Output the [x, y] coordinate of the center of the cell containing the given text.  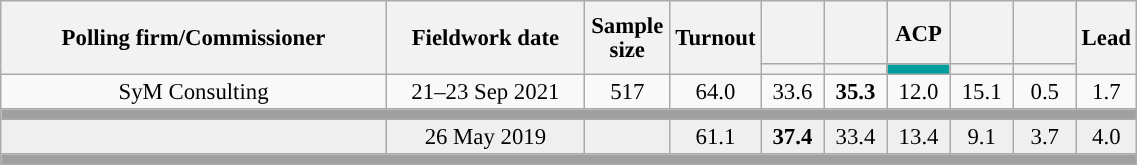
Sample size [627, 38]
26 May 2019 [485, 138]
Turnout [716, 38]
Polling firm/Commissioner [194, 38]
Lead [1106, 38]
37.4 [792, 138]
61.1 [716, 138]
ACP [918, 32]
3.7 [1044, 138]
33.6 [792, 92]
Fieldwork date [485, 38]
SyM Consulting [194, 92]
33.4 [856, 138]
9.1 [982, 138]
35.3 [856, 92]
15.1 [982, 92]
517 [627, 92]
1.7 [1106, 92]
12.0 [918, 92]
4.0 [1106, 138]
21–23 Sep 2021 [485, 92]
0.5 [1044, 92]
13.4 [918, 138]
64.0 [716, 92]
